Find where the given text appears and provide that cell's center as [x, y] coordinate. 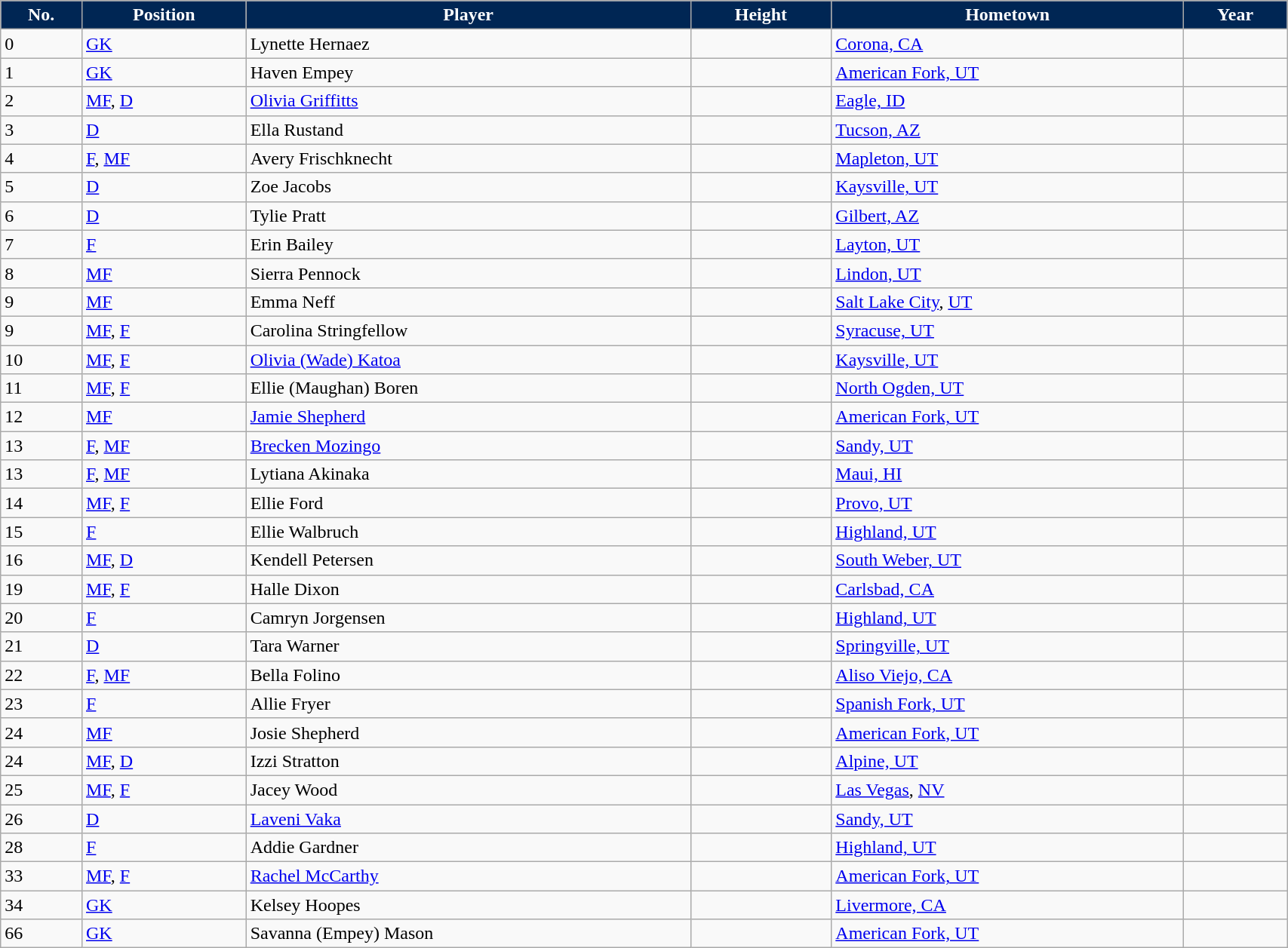
21 [41, 646]
Brecken Mozingo [468, 446]
Savanna (Empey) Mason [468, 934]
Sierra Pennock [468, 273]
Addie Gardner [468, 848]
Maui, HI [1008, 474]
Jacey Wood [468, 790]
Player [468, 15]
North Ogden, UT [1008, 388]
Hometown [1008, 15]
Izzi Stratton [468, 761]
6 [41, 216]
Zoe Jacobs [468, 187]
Year [1236, 15]
Ellie Ford [468, 503]
Allie Fryer [468, 704]
Kelsey Hoopes [468, 905]
Rachel McCarthy [468, 876]
Carolina Stringfellow [468, 330]
Erin Bailey [468, 244]
14 [41, 503]
Corona, CA [1008, 44]
4 [41, 158]
23 [41, 704]
0 [41, 44]
Haven Empey [468, 72]
20 [41, 618]
South Weber, UT [1008, 560]
15 [41, 532]
66 [41, 934]
Syracuse, UT [1008, 330]
19 [41, 589]
Carlsbad, CA [1008, 589]
Height [761, 15]
Tylie Pratt [468, 216]
Las Vegas, NV [1008, 790]
Ellie (Maughan) Boren [468, 388]
No. [41, 15]
Alpine, UT [1008, 761]
Kendell Petersen [468, 560]
Livermore, CA [1008, 905]
26 [41, 818]
Lytiana Akinaka [468, 474]
1 [41, 72]
7 [41, 244]
16 [41, 560]
Salt Lake City, UT [1008, 302]
Ella Rustand [468, 130]
33 [41, 876]
8 [41, 273]
3 [41, 130]
Gilbert, AZ [1008, 216]
Lindon, UT [1008, 273]
5 [41, 187]
Bella Folino [468, 675]
Olivia (Wade) Katoa [468, 360]
Avery Frischknecht [468, 158]
Layton, UT [1008, 244]
Position [164, 15]
12 [41, 417]
25 [41, 790]
Jamie Shepherd [468, 417]
Spanish Fork, UT [1008, 704]
28 [41, 848]
Emma Neff [468, 302]
34 [41, 905]
Ellie Walbruch [468, 532]
Lynette Hernaez [468, 44]
11 [41, 388]
Halle Dixon [468, 589]
10 [41, 360]
Springville, UT [1008, 646]
22 [41, 675]
Provo, UT [1008, 503]
Aliso Viejo, CA [1008, 675]
Tara Warner [468, 646]
Tucson, AZ [1008, 130]
Olivia Griffitts [468, 101]
Camryn Jorgensen [468, 618]
Josie Shepherd [468, 732]
Eagle, ID [1008, 101]
Mapleton, UT [1008, 158]
2 [41, 101]
Laveni Vaka [468, 818]
